Capture the cell that displays the provided text and extract its (x, y) central coordinate. 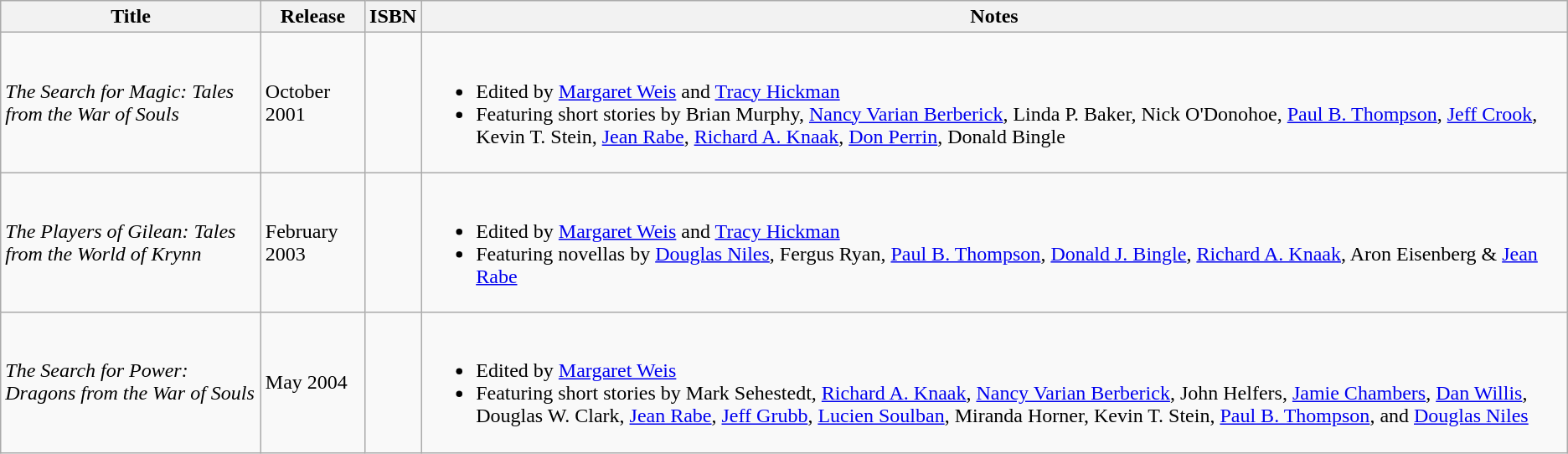
October 2001 (312, 102)
The Search for Power: Dragons from the War of Souls (131, 382)
February 2003 (312, 243)
The Search for Magic: Tales from the War of Souls (131, 102)
The Players of Gilean: Tales from the World of Krynn (131, 243)
ISBN (394, 17)
Notes (995, 17)
Release (312, 17)
Title (131, 17)
May 2004 (312, 382)
